Pinpoint the cell where the given text exists, returning its [X, Y] midpoint coordinate. 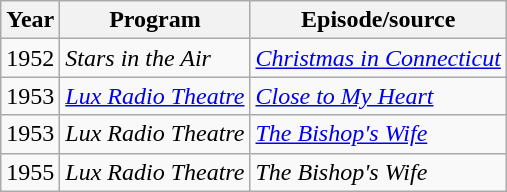
Christmas in Connecticut [378, 58]
1955 [30, 172]
1952 [30, 58]
Year [30, 20]
Episode/source [378, 20]
Stars in the Air [155, 58]
Close to My Heart [378, 96]
Program [155, 20]
